Detect which cell encompasses the target text, then output its (X, Y) center coordinate. 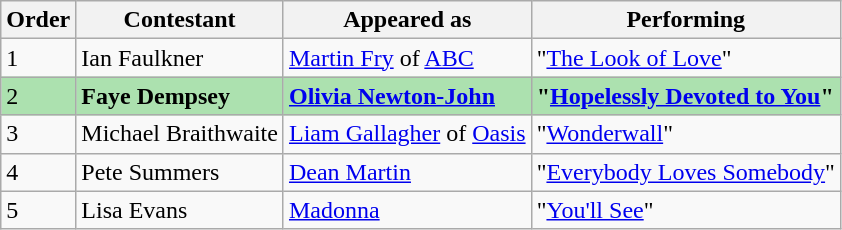
"You'll See" (686, 210)
Pete Summers (180, 172)
Appeared as (407, 20)
Michael Braithwaite (180, 134)
Madonna (407, 210)
Olivia Newton-John (407, 96)
3 (38, 134)
Liam Gallagher of Oasis (407, 134)
Performing (686, 20)
Dean Martin (407, 172)
Order (38, 20)
1 (38, 58)
Lisa Evans (180, 210)
Martin Fry of ABC (407, 58)
"Hopelessly Devoted to You" (686, 96)
5 (38, 210)
2 (38, 96)
Faye Dempsey (180, 96)
"Everybody Loves Somebody" (686, 172)
"Wonderwall" (686, 134)
"The Look of Love" (686, 58)
Contestant (180, 20)
4 (38, 172)
Ian Faulkner (180, 58)
